Pinpoint the cell where the given text exists, returning its (x, y) midpoint coordinate. 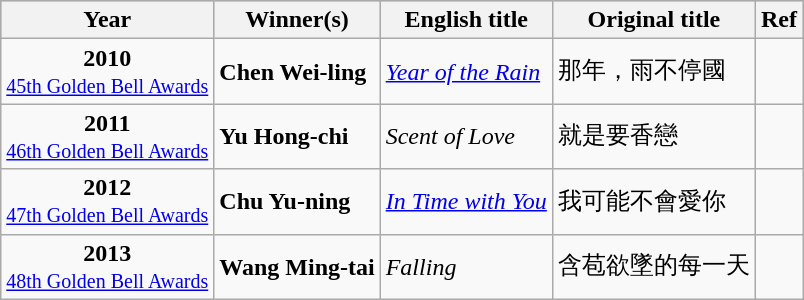
Winner(s) (297, 20)
含苞欲墜的每一天 (654, 266)
2013 48th Golden Bell Awards (108, 266)
Chu Yu-ning (297, 202)
Falling (466, 266)
就是要香戀 (654, 136)
我可能不會愛你 (654, 202)
Year (108, 20)
Wang Ming-tai (297, 266)
Year of the Rain (466, 72)
2010 45th Golden Bell Awards (108, 72)
Yu Hong-chi (297, 136)
那年，雨不停國 (654, 72)
2012 47th Golden Bell Awards (108, 202)
English title (466, 20)
Scent of Love (466, 136)
Chen Wei-ling (297, 72)
Ref (778, 20)
2011 46th Golden Bell Awards (108, 136)
Original title (654, 20)
In Time with You (466, 202)
